Locate the cell with the specified text and output its [X, Y] center coordinate. 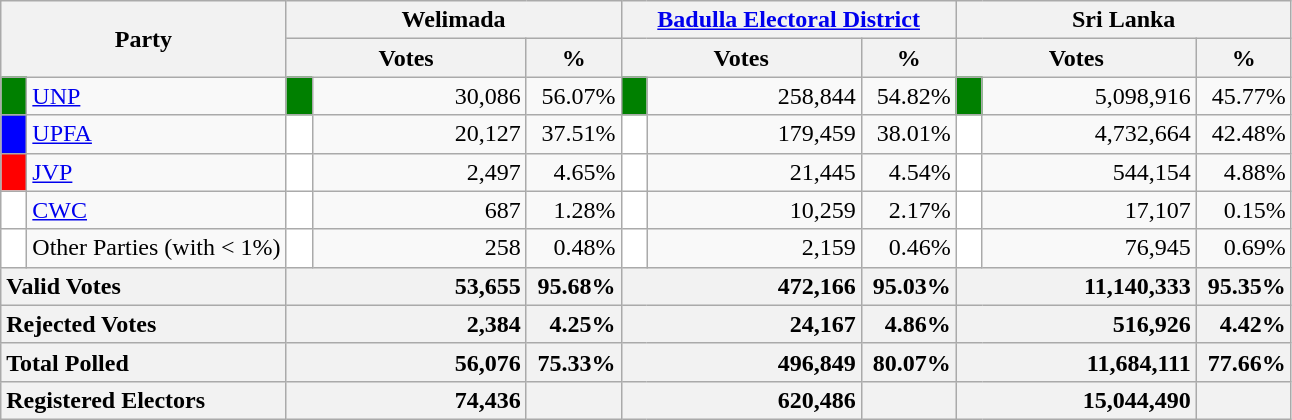
JVP [156, 172]
77.66% [1244, 362]
Registered Electors [144, 400]
56,076 [406, 362]
95.35% [1244, 286]
472,166 [741, 286]
95.68% [574, 286]
4.42% [1244, 324]
4.88% [1244, 172]
Badulla Electoral District [788, 20]
Welimada [454, 20]
56.07% [574, 96]
0.69% [1244, 248]
258,844 [754, 96]
4.86% [908, 324]
516,926 [1076, 324]
24,167 [741, 324]
0.46% [908, 248]
Valid Votes [144, 286]
21,445 [754, 172]
0.15% [1244, 210]
687 [419, 210]
75.33% [574, 362]
80.07% [908, 362]
2.17% [908, 210]
76,945 [1089, 248]
11,684,111 [1076, 362]
45.77% [1244, 96]
38.01% [908, 134]
2,384 [406, 324]
95.03% [908, 286]
42.48% [1244, 134]
4.54% [908, 172]
37.51% [574, 134]
Party [144, 39]
Other Parties (with < 1%) [156, 248]
15,044,490 [1076, 400]
179,459 [754, 134]
20,127 [419, 134]
Total Polled [144, 362]
5,098,916 [1089, 96]
10,259 [754, 210]
Rejected Votes [144, 324]
4.65% [574, 172]
30,086 [419, 96]
CWC [156, 210]
53,655 [406, 286]
Sri Lanka [1124, 20]
17,107 [1089, 210]
4,732,664 [1089, 134]
UPFA [156, 134]
0.48% [574, 248]
1.28% [574, 210]
54.82% [908, 96]
620,486 [741, 400]
2,159 [754, 248]
11,140,333 [1076, 286]
258 [419, 248]
74,436 [406, 400]
4.25% [574, 324]
UNP [156, 96]
544,154 [1089, 172]
496,849 [741, 362]
2,497 [419, 172]
